Output the (x, y) coordinate of the center of the cell containing the given text.  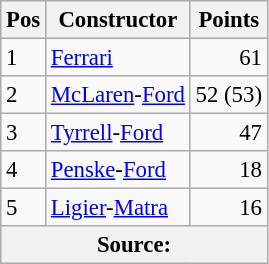
18 (228, 170)
Ligier-Matra (118, 208)
4 (24, 170)
61 (228, 58)
47 (228, 133)
Pos (24, 20)
Source: (134, 245)
Penske-Ford (118, 170)
5 (24, 208)
52 (53) (228, 95)
Ferrari (118, 58)
1 (24, 58)
2 (24, 95)
3 (24, 133)
Tyrrell-Ford (118, 133)
McLaren-Ford (118, 95)
Points (228, 20)
Constructor (118, 20)
16 (228, 208)
